Return (X, Y) of the center of cell containing provided text 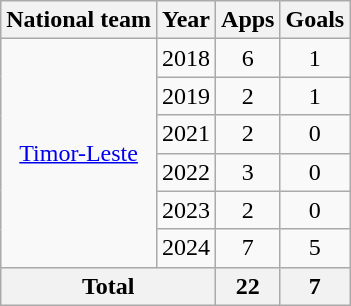
Year (186, 20)
2019 (186, 96)
2022 (186, 172)
2024 (186, 248)
22 (248, 286)
National team (79, 20)
2021 (186, 134)
Timor-Leste (79, 153)
Total (108, 286)
2018 (186, 58)
6 (248, 58)
Goals (315, 20)
Apps (248, 20)
3 (248, 172)
2023 (186, 210)
5 (315, 248)
